Find where the given text appears and provide that cell's center as (x, y) coordinate. 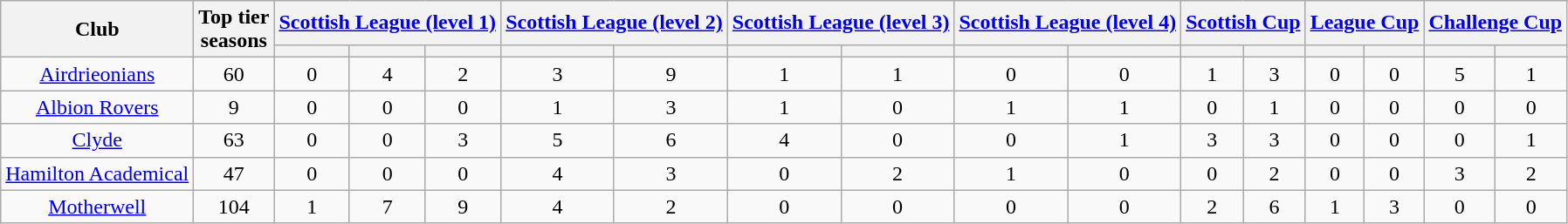
104 (234, 207)
Scottish League (level 3) (841, 23)
Hamilton Academical (98, 173)
Airdrieonians (98, 74)
7 (388, 207)
60 (234, 74)
Clyde (98, 140)
47 (234, 173)
Scottish Cup (1243, 23)
Albion Rovers (98, 107)
Challenge Cup (1496, 23)
63 (234, 140)
Top tierseasons (234, 30)
Scottish League (level 4) (1068, 23)
Motherwell (98, 207)
Club (98, 30)
Scottish League (level 2) (615, 23)
Scottish League (level 1) (388, 23)
League Cup (1365, 23)
